From the cell containing the given text, extract its center point as [x, y] coordinate. 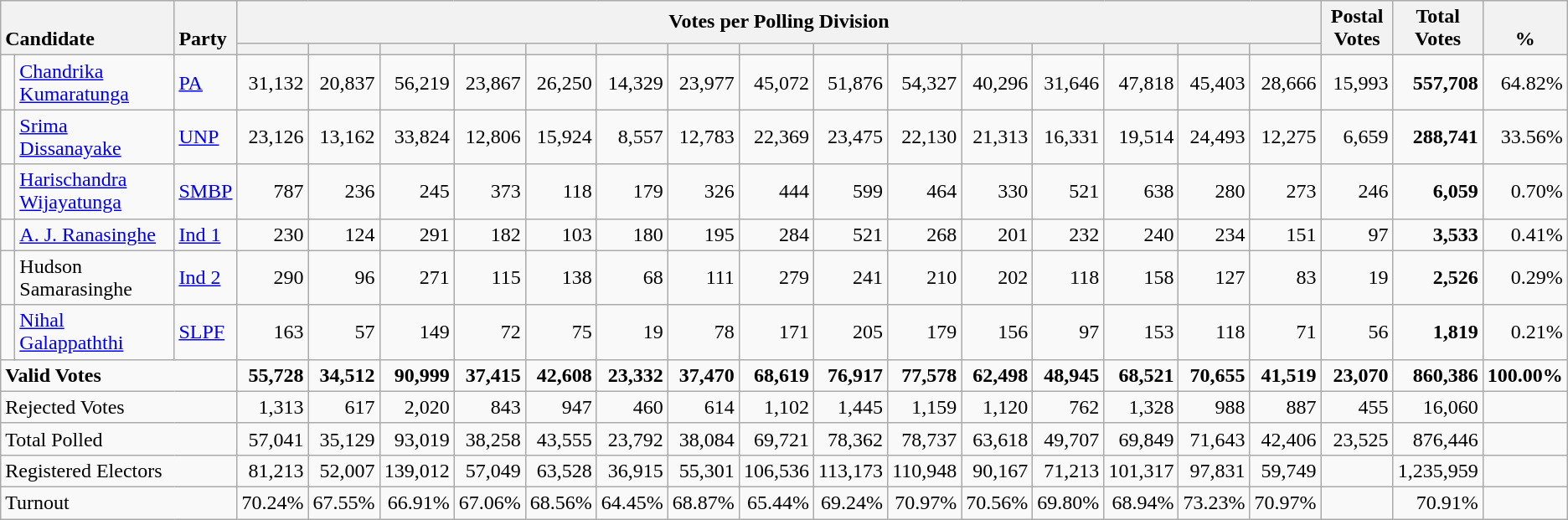
614 [704, 407]
37,415 [489, 375]
1,313 [273, 407]
Candidate [87, 28]
326 [704, 191]
110,948 [925, 471]
151 [1285, 234]
19,514 [1141, 137]
Hudson Samarasinghe [95, 278]
70,655 [1215, 375]
96 [343, 278]
68.94% [1141, 502]
93,019 [417, 439]
230 [273, 234]
13,162 [343, 137]
78,362 [850, 439]
2,526 [1437, 278]
245 [417, 191]
52,007 [343, 471]
762 [1069, 407]
373 [489, 191]
149 [417, 332]
68 [632, 278]
23,525 [1357, 439]
43,555 [561, 439]
37,470 [704, 375]
68,619 [776, 375]
280 [1215, 191]
557,708 [1437, 82]
171 [776, 332]
195 [704, 234]
Registered Electors [119, 471]
% [1524, 28]
56 [1357, 332]
0.29% [1524, 278]
16,331 [1069, 137]
48,945 [1069, 375]
1,445 [850, 407]
3,533 [1437, 234]
124 [343, 234]
106,536 [776, 471]
A. J. Ranasinghe [95, 234]
202 [997, 278]
101,317 [1141, 471]
71,643 [1215, 439]
69,721 [776, 439]
69,849 [1141, 439]
62,498 [997, 375]
31,646 [1069, 82]
113,173 [850, 471]
64.45% [632, 502]
273 [1285, 191]
6,059 [1437, 191]
268 [925, 234]
15,924 [561, 137]
PA [206, 82]
1,159 [925, 407]
38,258 [489, 439]
288,741 [1437, 137]
Harischandra Wijayatunga [95, 191]
6,659 [1357, 137]
988 [1215, 407]
23,126 [273, 137]
57,049 [489, 471]
Valid Votes [119, 375]
51,876 [850, 82]
279 [776, 278]
49,707 [1069, 439]
103 [561, 234]
12,783 [704, 137]
SMBP [206, 191]
77,578 [925, 375]
15,993 [1357, 82]
69.80% [1069, 502]
65.44% [776, 502]
56,219 [417, 82]
55,728 [273, 375]
153 [1141, 332]
22,130 [925, 137]
236 [343, 191]
57,041 [273, 439]
71,213 [1069, 471]
41,519 [1285, 375]
Srima Dissanayake [95, 137]
70.24% [273, 502]
26,250 [561, 82]
45,072 [776, 82]
876,446 [1437, 439]
1,819 [1437, 332]
330 [997, 191]
59,749 [1285, 471]
70.56% [997, 502]
887 [1285, 407]
55,301 [704, 471]
14,329 [632, 82]
31,132 [273, 82]
599 [850, 191]
205 [850, 332]
460 [632, 407]
12,275 [1285, 137]
24,493 [1215, 137]
23,792 [632, 439]
28,666 [1285, 82]
23,867 [489, 82]
0.21% [1524, 332]
232 [1069, 234]
843 [489, 407]
70.91% [1437, 502]
246 [1357, 191]
444 [776, 191]
23,977 [704, 82]
83 [1285, 278]
72 [489, 332]
8,557 [632, 137]
73.23% [1215, 502]
68,521 [1141, 375]
23,332 [632, 375]
787 [273, 191]
38,084 [704, 439]
1,328 [1141, 407]
16,060 [1437, 407]
464 [925, 191]
71 [1285, 332]
SLPF [206, 332]
234 [1215, 234]
Chandrika Kumaratunga [95, 82]
54,327 [925, 82]
210 [925, 278]
23,475 [850, 137]
Ind 2 [206, 278]
42,406 [1285, 439]
127 [1215, 278]
115 [489, 278]
617 [343, 407]
12,806 [489, 137]
33,824 [417, 137]
158 [1141, 278]
241 [850, 278]
47,818 [1141, 82]
2,020 [417, 407]
35,129 [343, 439]
180 [632, 234]
Votes per Polling Division [779, 22]
291 [417, 234]
90,167 [997, 471]
271 [417, 278]
22,369 [776, 137]
Nihal Galappaththi [95, 332]
34,512 [343, 375]
76,917 [850, 375]
290 [273, 278]
139,012 [417, 471]
90,999 [417, 375]
156 [997, 332]
20,837 [343, 82]
Turnout [119, 502]
66.91% [417, 502]
40,296 [997, 82]
68.87% [704, 502]
947 [561, 407]
0.41% [1524, 234]
1,235,959 [1437, 471]
1,120 [997, 407]
78 [704, 332]
42,608 [561, 375]
36,915 [632, 471]
638 [1141, 191]
182 [489, 234]
284 [776, 234]
Total Votes [1437, 28]
67.55% [343, 502]
68.56% [561, 502]
69.24% [850, 502]
Ind 1 [206, 234]
23,070 [1357, 375]
Total Polled [119, 439]
1,102 [776, 407]
Rejected Votes [119, 407]
64.82% [1524, 82]
63,618 [997, 439]
21,313 [997, 137]
455 [1357, 407]
78,737 [925, 439]
163 [273, 332]
138 [561, 278]
81,213 [273, 471]
75 [561, 332]
Party [206, 28]
63,528 [561, 471]
45,403 [1215, 82]
201 [997, 234]
0.70% [1524, 191]
97,831 [1215, 471]
33.56% [1524, 137]
57 [343, 332]
PostalVotes [1357, 28]
67.06% [489, 502]
111 [704, 278]
UNP [206, 137]
100.00% [1524, 375]
860,386 [1437, 375]
240 [1141, 234]
